From the cell containing the given text, extract its center point as (x, y) coordinate. 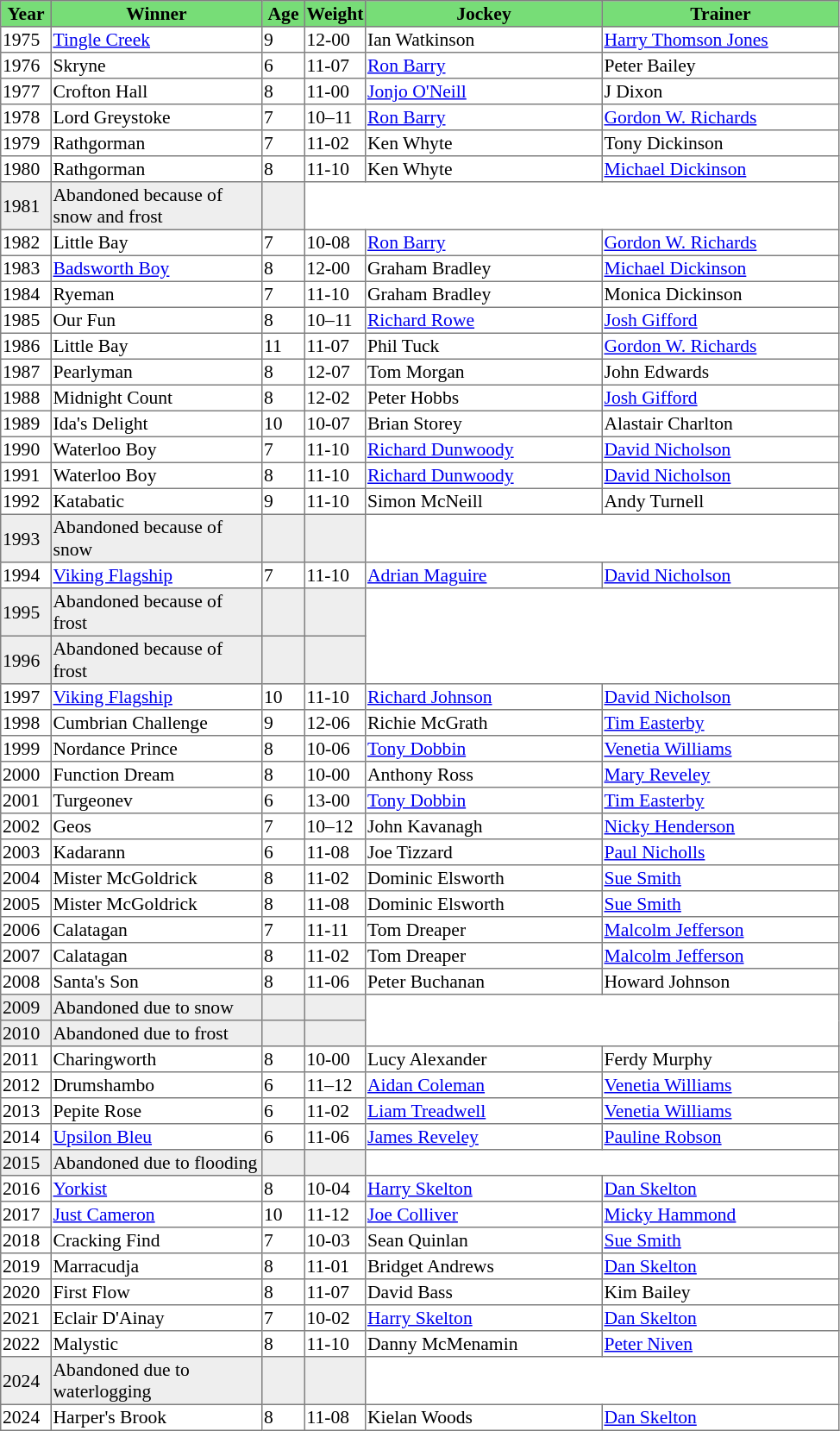
2011 (26, 1059)
Danny McMenamin (484, 1344)
Badsworth Boy (156, 268)
Jonjo O'Neill (484, 91)
Katabatic (156, 501)
1994 (26, 575)
Santa's Son (156, 982)
2021 (26, 1318)
Pauline Robson (720, 1137)
1992 (26, 501)
Sean Quinlan (484, 1240)
Upsilon Bleu (156, 1137)
1996 (26, 660)
Age (284, 14)
2017 (26, 1214)
Abandoned due to flooding (156, 1163)
J Dixon (720, 91)
Kim Bailey (720, 1292)
Skryne (156, 66)
1980 (26, 169)
1998 (26, 723)
12-07 (335, 372)
Nicky Henderson (720, 826)
1981 (26, 206)
Howard Johnson (720, 982)
1978 (26, 117)
Andy Turnell (720, 501)
1984 (26, 294)
1989 (26, 424)
1993 (26, 538)
Charingworth (156, 1059)
Harper's Brook (156, 1417)
2003 (26, 852)
2019 (26, 1266)
Ida's Delight (156, 424)
Midnight Count (156, 398)
10-02 (335, 1318)
Lucy Alexander (484, 1059)
Just Cameron (156, 1214)
Malystic (156, 1344)
Richie McGrath (484, 723)
Marracudja (156, 1266)
Year (26, 14)
Kadarann (156, 852)
1995 (26, 612)
Ian Watkinson (484, 40)
Mary Reveley (720, 775)
Brian Storey (484, 424)
Yorkist (156, 1189)
2000 (26, 775)
11-00 (335, 91)
John Edwards (720, 372)
2022 (26, 1344)
10-06 (335, 749)
Richard Johnson (484, 697)
Ferdy Murphy (720, 1059)
1982 (26, 242)
2007 (26, 956)
Alastair Charlton (720, 424)
Tingle Creek (156, 40)
12-02 (335, 398)
Phil Tuck (484, 346)
1986 (26, 346)
First Flow (156, 1292)
1999 (26, 749)
Micky Hammond (720, 1214)
10-03 (335, 1240)
1987 (26, 372)
Paul Nicholls (720, 852)
10-04 (335, 1189)
2012 (26, 1085)
1997 (26, 697)
Abandoned because of snow (156, 538)
Peter Niven (720, 1344)
Monica Dickinson (720, 294)
2002 (26, 826)
Simon McNeill (484, 501)
Ryeman (156, 294)
2020 (26, 1292)
John Kavanagh (484, 826)
10-08 (335, 242)
Jockey (484, 14)
Our Fun (156, 320)
2013 (26, 1111)
1975 (26, 40)
Cumbrian Challenge (156, 723)
11–12 (335, 1085)
Peter Hobbs (484, 398)
1991 (26, 475)
Adrian Maguire (484, 575)
1983 (26, 268)
2016 (26, 1189)
2018 (26, 1240)
13-00 (335, 800)
Lord Greystoke (156, 117)
Tony Dickinson (720, 143)
Abandoned due to waterlogging (156, 1381)
Abandoned due to snow (156, 1007)
1979 (26, 143)
Cracking Find (156, 1240)
1977 (26, 91)
Eclair D'Ainay (156, 1318)
Bridget Andrews (484, 1266)
11-01 (335, 1266)
Nordance Prince (156, 749)
Geos (156, 826)
Abandoned due to frost (156, 1033)
David Bass (484, 1292)
Richard Rowe (484, 320)
Weight (335, 14)
1990 (26, 449)
Pepite Rose (156, 1111)
Kielan Woods (484, 1417)
Crofton Hall (156, 91)
1976 (26, 66)
11-11 (335, 930)
10-07 (335, 424)
2009 (26, 1007)
11 (284, 346)
Anthony Ross (484, 775)
11-12 (335, 1214)
Abandoned because of snow and frost (156, 206)
Turgeonev (156, 800)
Peter Buchanan (484, 982)
2005 (26, 904)
Winner (156, 14)
1988 (26, 398)
Trainer (720, 14)
10–12 (335, 826)
2001 (26, 800)
2006 (26, 930)
Drumshambo (156, 1085)
Joe Tizzard (484, 852)
2015 (26, 1163)
2008 (26, 982)
Harry Thomson Jones (720, 40)
1985 (26, 320)
2014 (26, 1137)
Liam Treadwell (484, 1111)
Tom Morgan (484, 372)
2004 (26, 878)
Joe Colliver (484, 1214)
Pearlyman (156, 372)
James Reveley (484, 1137)
12-06 (335, 723)
Function Dream (156, 775)
Aidan Coleman (484, 1085)
2010 (26, 1033)
Peter Bailey (720, 66)
